Detect which cell encompasses the target text, then output its (x, y) center coordinate. 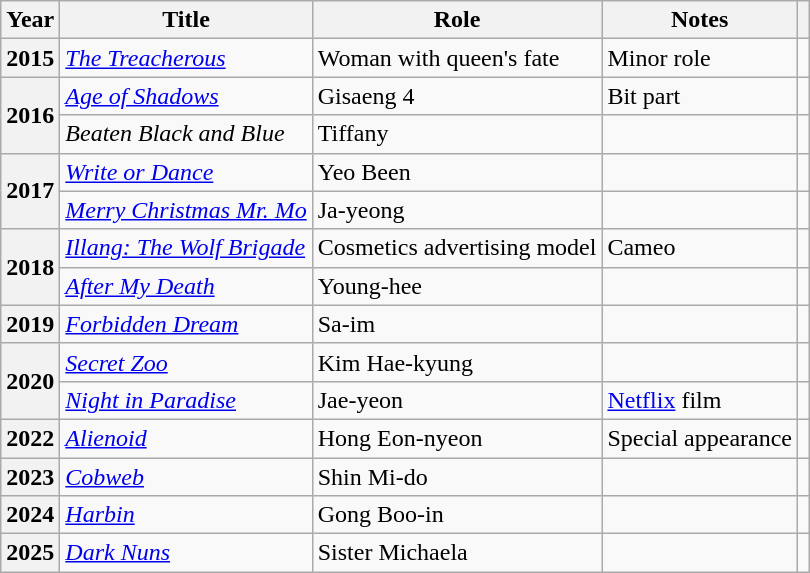
2023 (30, 477)
Sa-im (457, 324)
Shin Mi-do (457, 477)
Title (186, 20)
Ja-yeong (457, 210)
2019 (30, 324)
Gong Boo-in (457, 515)
Minor role (700, 58)
2024 (30, 515)
2025 (30, 553)
2017 (30, 191)
Cobweb (186, 477)
Dark Nuns (186, 553)
Woman with queen's fate (457, 58)
2022 (30, 438)
Kim Hae-kyung (457, 362)
Beaten Black and Blue (186, 134)
Write or Dance (186, 172)
Harbin (186, 515)
Forbidden Dream (186, 324)
Age of Shadows (186, 96)
Tiffany (457, 134)
Netflix film (700, 400)
Merry Christmas Mr. Mo (186, 210)
Jae-yeon (457, 400)
Alienoid (186, 438)
2016 (30, 115)
Cameo (700, 248)
Cosmetics advertising model (457, 248)
Notes (700, 20)
Illang: The Wolf Brigade (186, 248)
Year (30, 20)
Young-hee (457, 286)
Special appearance (700, 438)
2020 (30, 381)
Yeo Been (457, 172)
2015 (30, 58)
2018 (30, 267)
Secret Zoo (186, 362)
Hong Eon-nyeon (457, 438)
Sister Michaela (457, 553)
Gisaeng 4 (457, 96)
Night in Paradise (186, 400)
Role (457, 20)
The Treacherous (186, 58)
Bit part (700, 96)
After My Death (186, 286)
